From the cell containing the given text, extract its center point as [x, y] coordinate. 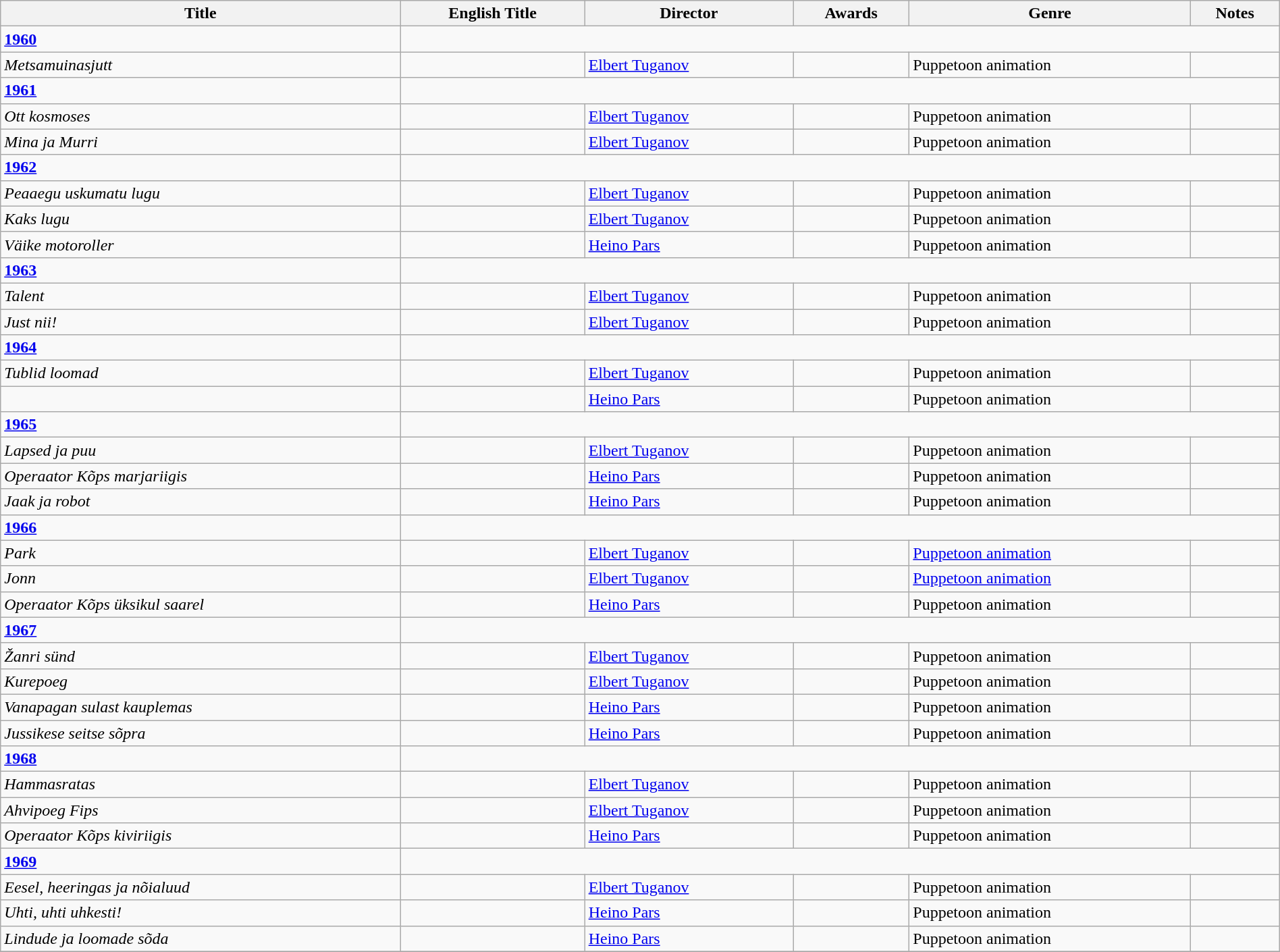
1969 [201, 862]
Talent [201, 296]
1962 [201, 167]
1965 [201, 425]
Operaator Kõps marjariigis [201, 476]
Director [689, 14]
Žanri sünd [201, 656]
1966 [201, 527]
Just nii! [201, 322]
1964 [201, 348]
Jonn [201, 579]
Kaks lugu [201, 219]
Eesel, heeringas ja nõialuud [201, 887]
Ott kosmoses [201, 116]
Kurepoeg [201, 681]
Operaator Kõps kiviriigis [201, 836]
Peaaegu uskumatu lugu [201, 193]
Tublid loomad [201, 373]
Genre [1050, 14]
Hammasratas [201, 785]
Operaator Kõps üksikul saarel [201, 604]
Awards [851, 14]
Uhti, uhti uhkesti! [201, 913]
Title [201, 14]
1960 [201, 39]
Ahvipoeg Fips [201, 810]
English Title [493, 14]
Park [201, 553]
Väike motoroller [201, 244]
1961 [201, 90]
Lindude ja loomade sõda [201, 938]
Jussikese seitse sõpra [201, 733]
Mina ja Murri [201, 142]
1968 [201, 759]
Metsamuinasjutt [201, 65]
Jaak ja robot [201, 502]
Lapsed ja puu [201, 450]
1967 [201, 630]
Notes [1235, 14]
1963 [201, 270]
Vanapagan sulast kauplemas [201, 707]
